Return the (X, Y) coordinate for the center point of the cell that contains the specified text.  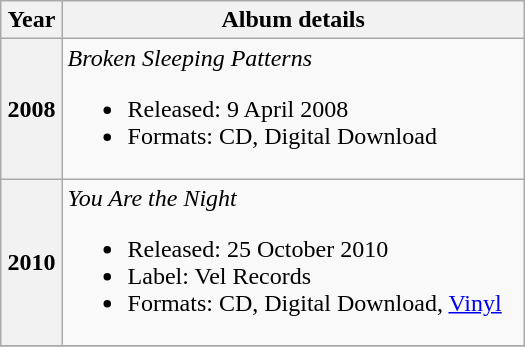
2008 (32, 109)
You Are the NightReleased: 25 October 2010Label: Vel RecordsFormats: CD, Digital Download, Vinyl (293, 262)
Year (32, 20)
2010 (32, 262)
Broken Sleeping PatternsReleased: 9 April 2008Formats: CD, Digital Download (293, 109)
Album details (293, 20)
